Output the (x, y) coordinate of the center of the cell containing the given text.  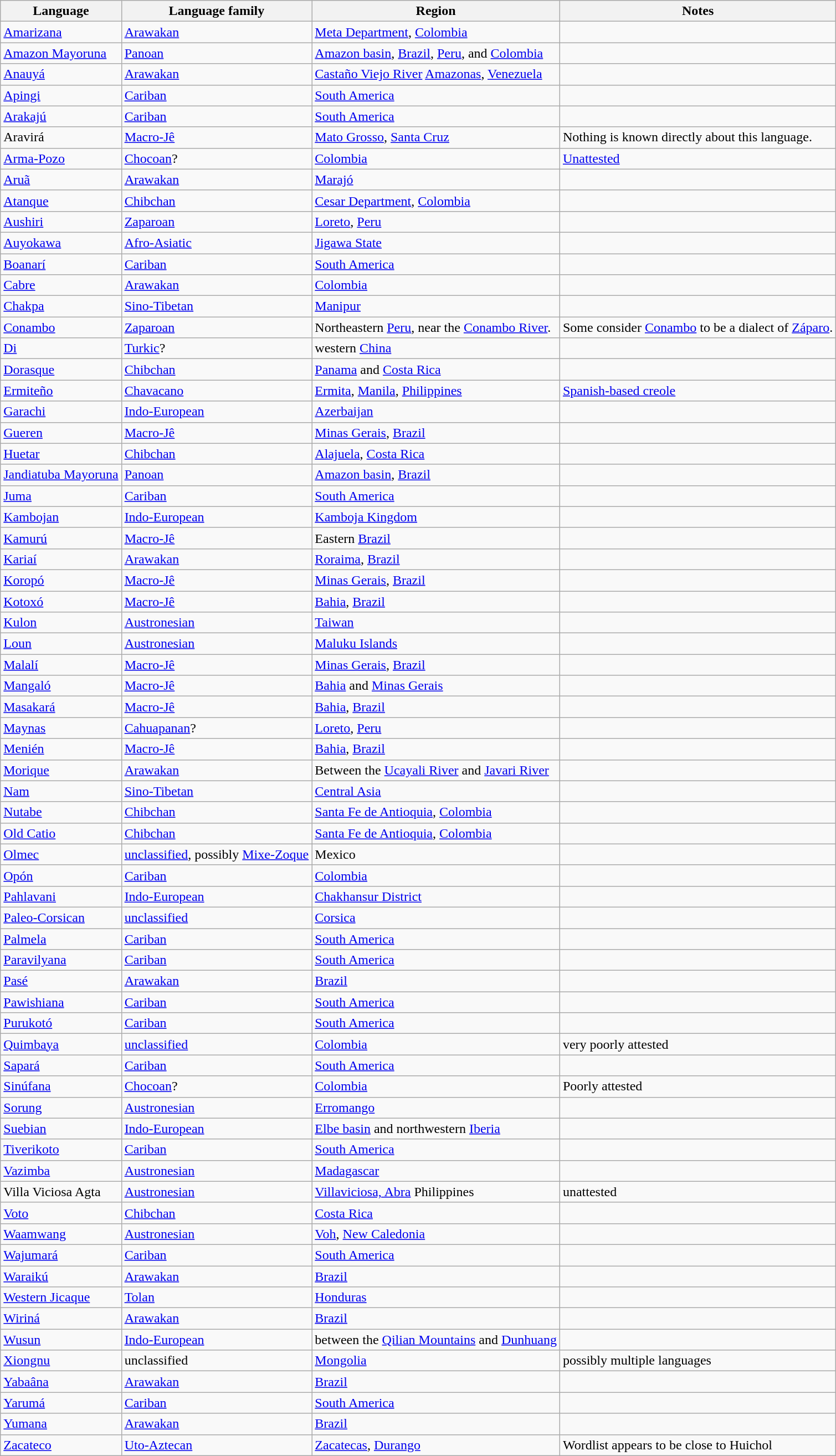
Alajuela, Costa Rica (436, 454)
Region (436, 11)
Voh, New Caledonia (436, 1234)
Villa Viciosa Agta (61, 1192)
Kotoxó (61, 601)
Jandiatuba Mayoruna (61, 475)
Kariaí (61, 559)
Northeastern Peru, near the Conambo River. (436, 327)
Pawishiana (61, 1002)
Cahuapanan? (217, 728)
Koropó (61, 580)
Marajó (436, 180)
Roraima, Brazil (436, 559)
Sapará (61, 1065)
Anauyá (61, 74)
Olmec (61, 854)
Ermita, Manila, Philippines (436, 391)
Poorly attested (697, 1086)
Mongolia (436, 1361)
Quimbaya (61, 1044)
Conambo (61, 327)
very poorly attested (697, 1044)
Central Asia (436, 791)
Gueren (61, 433)
Wiriná (61, 1319)
Auyokawa (61, 243)
Afro-Asiatic (217, 243)
Notes (697, 11)
Arma-Pozo (61, 158)
Wusun (61, 1340)
Paleo-Corsican (61, 917)
Eastern Brazil (436, 538)
Apingi (61, 95)
Maynas (61, 728)
Erromango (436, 1108)
Yumana (61, 1424)
Manipur (436, 306)
Bahia and Minas Gerais (436, 686)
Atanque (61, 201)
Cesar Department, Colombia (436, 201)
possibly multiple languages (697, 1361)
Tolan (217, 1298)
Loun (61, 644)
Zacatecas, Durango (436, 1445)
Madagascar (436, 1171)
Waamwang (61, 1234)
Amazon basin, Brazil (436, 475)
Malalí (61, 665)
Arakajú (61, 116)
Honduras (436, 1298)
Nutabe (61, 812)
Palmela (61, 939)
unattested (697, 1192)
Panama and Costa Rica (436, 370)
Cabre (61, 285)
Language (61, 11)
Vazimba (61, 1171)
Huetar (61, 454)
Taiwan (436, 623)
Xiongnu (61, 1361)
Boanarí (61, 264)
Kamurú (61, 538)
Mexico (436, 854)
Sorung (61, 1108)
Pahlavani (61, 896)
Dorasque (61, 370)
Meta Department, Colombia (436, 32)
Chavacano (217, 391)
Villaviciosa, Abra Philippines (436, 1192)
Paravilyana (61, 960)
Mato Grosso, Santa Cruz (436, 137)
Between the Ucayali River and Javari River (436, 770)
Masakará (61, 707)
Castaño Viejo River Amazonas, Venezuela (436, 74)
Yarumá (61, 1403)
Di (61, 348)
Uto-Aztecan (217, 1445)
Voto (61, 1213)
Chakhansur District (436, 896)
Opón (61, 875)
Suebian (61, 1129)
Amazon Mayoruna (61, 53)
Juma (61, 496)
Amazon basin, Brazil, Peru, and Colombia (436, 53)
Elbe basin and northwestern Iberia (436, 1129)
Nothing is known directly about this language. (697, 137)
Morique (61, 770)
Kamboja Kingdom (436, 517)
Pasé (61, 981)
Sinúfana (61, 1086)
Purukotó (61, 1023)
Azerbaijan (436, 412)
Kambojan (61, 517)
Old Catio (61, 833)
Some consider Conambo to be a dialect of Záparo. (697, 327)
between the Qilian Mountains and Dunhuang (436, 1340)
Tiverikoto (61, 1150)
unclassified, possibly Mixe-Zoque (217, 854)
Spanish-based creole (697, 391)
Yabaâna (61, 1382)
Garachi (61, 412)
Jigawa State (436, 243)
Western Jicaque (61, 1298)
Zacateco (61, 1445)
Language family (217, 11)
Wordlist appears to be close to Huichol (697, 1445)
Aravirá (61, 137)
Maluku Islands (436, 644)
Menién (61, 749)
Corsica (436, 917)
Unattested (697, 158)
Aushiri (61, 222)
Mangaló (61, 686)
western China (436, 348)
Turkic? (217, 348)
Aruã (61, 180)
Ermiteño (61, 391)
Wajumará (61, 1255)
Waraikú (61, 1276)
Nam (61, 791)
Amarizana (61, 32)
Costa Rica (436, 1213)
Chakpa (61, 306)
Kulon (61, 623)
